Provide the [X, Y] coordinate of the cell's center where the given text is located.  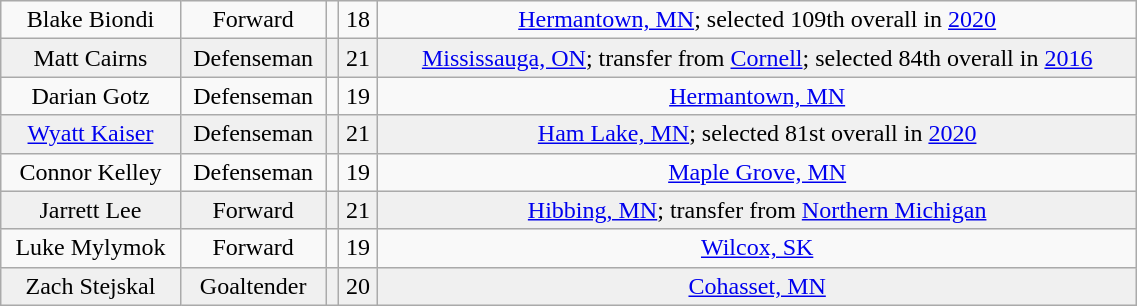
Connor Kelley [90, 172]
Wilcox, SK [756, 248]
Matt Cairns [90, 58]
Ham Lake, MN; selected 81st overall in 2020 [756, 134]
Mississauga, ON; transfer from Cornell; selected 84th overall in 2016 [756, 58]
Wyatt Kaiser [90, 134]
Luke Mylymok [90, 248]
Goaltender [253, 286]
Hibbing, MN; transfer from Northern Michigan [756, 210]
Hermantown, MN; selected 109th overall in 2020 [756, 20]
Blake Biondi [90, 20]
Hermantown, MN [756, 96]
Darian Gotz [90, 96]
Zach Stejskal [90, 286]
18 [358, 20]
20 [358, 286]
Cohasset, MN [756, 286]
Maple Grove, MN [756, 172]
Jarrett Lee [90, 210]
